Pinpoint the cell where the given text exists, returning its (X, Y) midpoint coordinate. 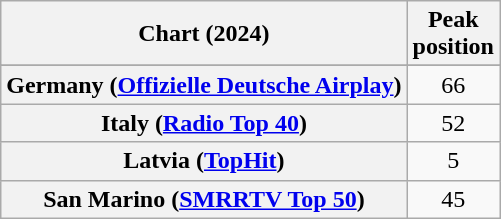
Germany (Offizielle Deutsche Airplay) (204, 85)
Chart (2024) (204, 34)
45 (453, 199)
5 (453, 161)
66 (453, 85)
52 (453, 123)
Latvia (TopHit) (204, 161)
Peakposition (453, 34)
Italy (Radio Top 40) (204, 123)
San Marino (SMRRTV Top 50) (204, 199)
